Provide the [X, Y] coordinate of the cell's center where the given text is located.  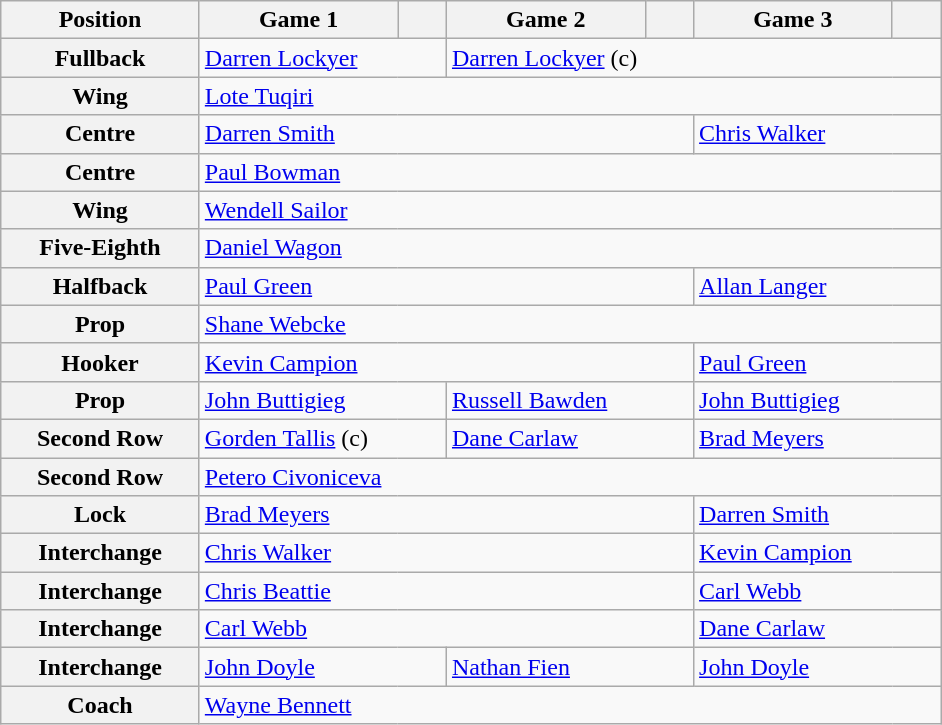
Game 2 [546, 20]
Lock [100, 515]
Game 3 [794, 20]
Petero Civoniceva [570, 477]
Lote Tuqiri [570, 96]
Hooker [100, 362]
Position [100, 20]
Shane Webcke [570, 324]
Chris Beattie [446, 591]
Allan Langer [818, 286]
Halfback [100, 286]
Russell Bawden [570, 400]
Wendell Sailor [570, 210]
Fullback [100, 58]
Gorden Tallis (c) [322, 438]
Five-Eighth [100, 248]
Game 1 [298, 20]
Paul Bowman [570, 172]
Darren Lockyer [322, 58]
Daniel Wagon [570, 248]
Wayne Bennett [570, 705]
Darren Lockyer (c) [693, 58]
Coach [100, 705]
Nathan Fien [570, 667]
